Find where the given text appears and provide that cell's center as (X, Y) coordinate. 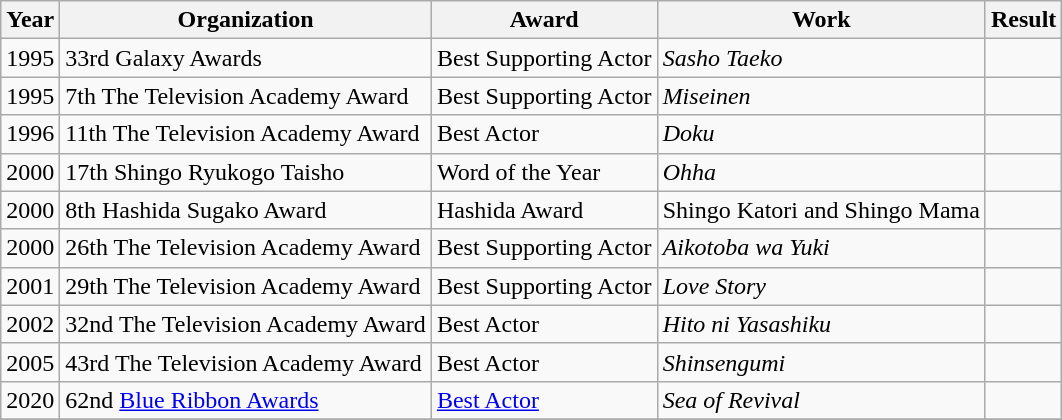
Miseinen (821, 96)
Aikotoba wa Yuki (821, 248)
62nd Blue Ribbon Awards (246, 400)
Hito ni Yasashiku (821, 324)
11th The Television Academy Award (246, 134)
8th Hashida Sugako Award (246, 210)
Shingo Katori and Shingo Mama (821, 210)
Work (821, 20)
Hashida Award (544, 210)
7th The Television Academy Award (246, 96)
2002 (30, 324)
Sea of Revival (821, 400)
Sasho Taeko (821, 58)
Shinsengumi (821, 362)
Year (30, 20)
26th The Television Academy Award (246, 248)
2020 (30, 400)
Love Story (821, 286)
33rd Galaxy Awards (246, 58)
Doku (821, 134)
Award (544, 20)
17th Shingo Ryukogo Taisho (246, 172)
Organization (246, 20)
Word of the Year (544, 172)
43rd The Television Academy Award (246, 362)
32nd The Television Academy Award (246, 324)
2005 (30, 362)
29th The Television Academy Award (246, 286)
Ohha (821, 172)
Result (1023, 20)
2001 (30, 286)
1996 (30, 134)
